Pinpoint the cell where the given text exists, returning its (X, Y) midpoint coordinate. 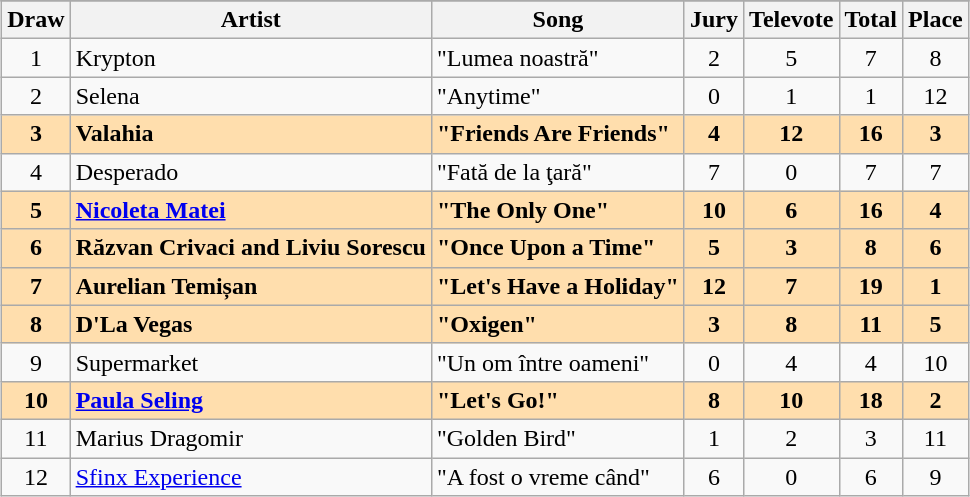
"Oxigen" (558, 324)
"Once Upon a Time" (558, 248)
"Friends Are Friends" (558, 134)
"Let's Go!" (558, 400)
Artist (250, 20)
"Golden Bird" (558, 438)
"Lumea noastră" (558, 58)
Song (558, 20)
Valahia (250, 134)
"Fată de la ţară" (558, 172)
Televote (792, 20)
Sfinx Experience (250, 477)
Aurelian Temișan (250, 286)
Supermarket (250, 362)
Krypton (250, 58)
"Anytime" (558, 96)
Selena (250, 96)
Răzvan Crivaci and Liviu Sorescu (250, 248)
"Let's Have a Holiday" (558, 286)
Place (936, 20)
Total (871, 20)
Paula Seling (250, 400)
Desperado (250, 172)
Marius Dragomir (250, 438)
Jury (714, 20)
"A fost o vreme când" (558, 477)
"The Only One" (558, 210)
19 (871, 286)
18 (871, 400)
Nicoleta Matei (250, 210)
"Un om între oameni" (558, 362)
Draw (36, 20)
D'La Vegas (250, 324)
